Capture the cell that displays the provided text and extract its (x, y) central coordinate. 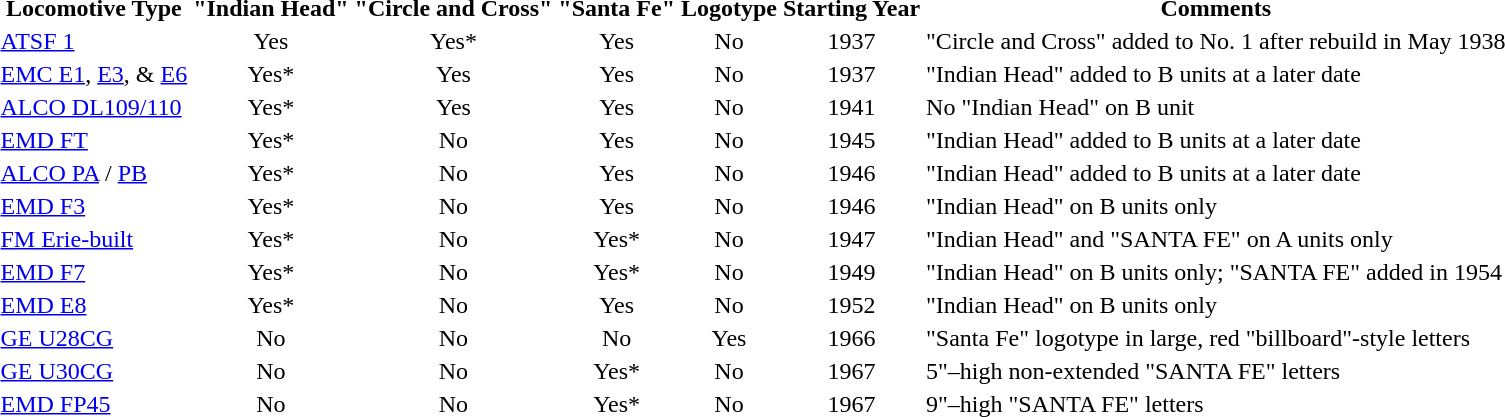
1952 (851, 305)
1947 (851, 239)
1966 (851, 338)
1945 (851, 140)
1949 (851, 272)
1941 (851, 107)
1967 (851, 371)
